Extract the [X, Y] coordinate from the center of the cell holding the provided text.  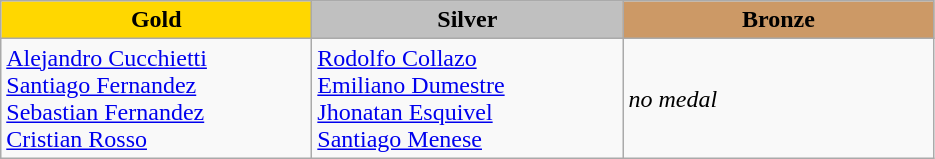
Gold [156, 20]
Bronze [778, 20]
no medal [778, 98]
Silver [468, 20]
Rodolfo CollazoEmiliano DumestreJhonatan EsquivelSantiago Menese [468, 98]
Alejandro CucchiettiSantiago FernandezSebastian FernandezCristian Rosso [156, 98]
